Search for the cell housing the specified text and yield its [X, Y] center coordinate. 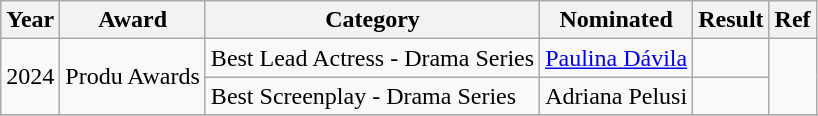
Year [30, 20]
Best Lead Actress - Drama Series [372, 58]
2024 [30, 77]
Category [372, 20]
Best Screenplay - Drama Series [372, 96]
Ref [792, 20]
Nominated [616, 20]
Adriana Pelusi [616, 96]
Paulina Dávila [616, 58]
Award [133, 20]
Result [731, 20]
Produ Awards [133, 77]
